Search for the cell housing the specified text and yield its (x, y) center coordinate. 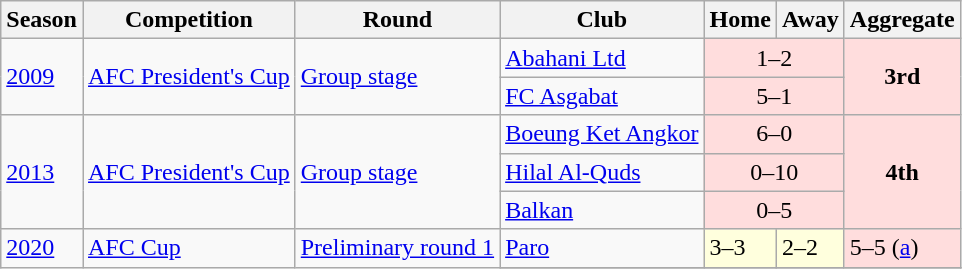
Boeung Ket Angkor (602, 134)
Hilal Al-Quds (602, 172)
Round (397, 20)
3–3 (740, 248)
0–10 (774, 172)
Home (740, 20)
2009 (42, 77)
2013 (42, 172)
Away (810, 20)
2020 (42, 248)
1–2 (774, 58)
FC Asgabat (602, 96)
0–5 (774, 210)
5–1 (774, 96)
5–5 (a) (902, 248)
2–2 (810, 248)
Competition (188, 20)
3rd (902, 77)
Season (42, 20)
Aggregate (902, 20)
6–0 (774, 134)
Balkan (602, 210)
Club (602, 20)
Preliminary round 1 (397, 248)
Paro (602, 248)
4th (902, 172)
AFC Cup (188, 248)
Abahani Ltd (602, 58)
